Search for the cell housing the specified text and yield its (X, Y) center coordinate. 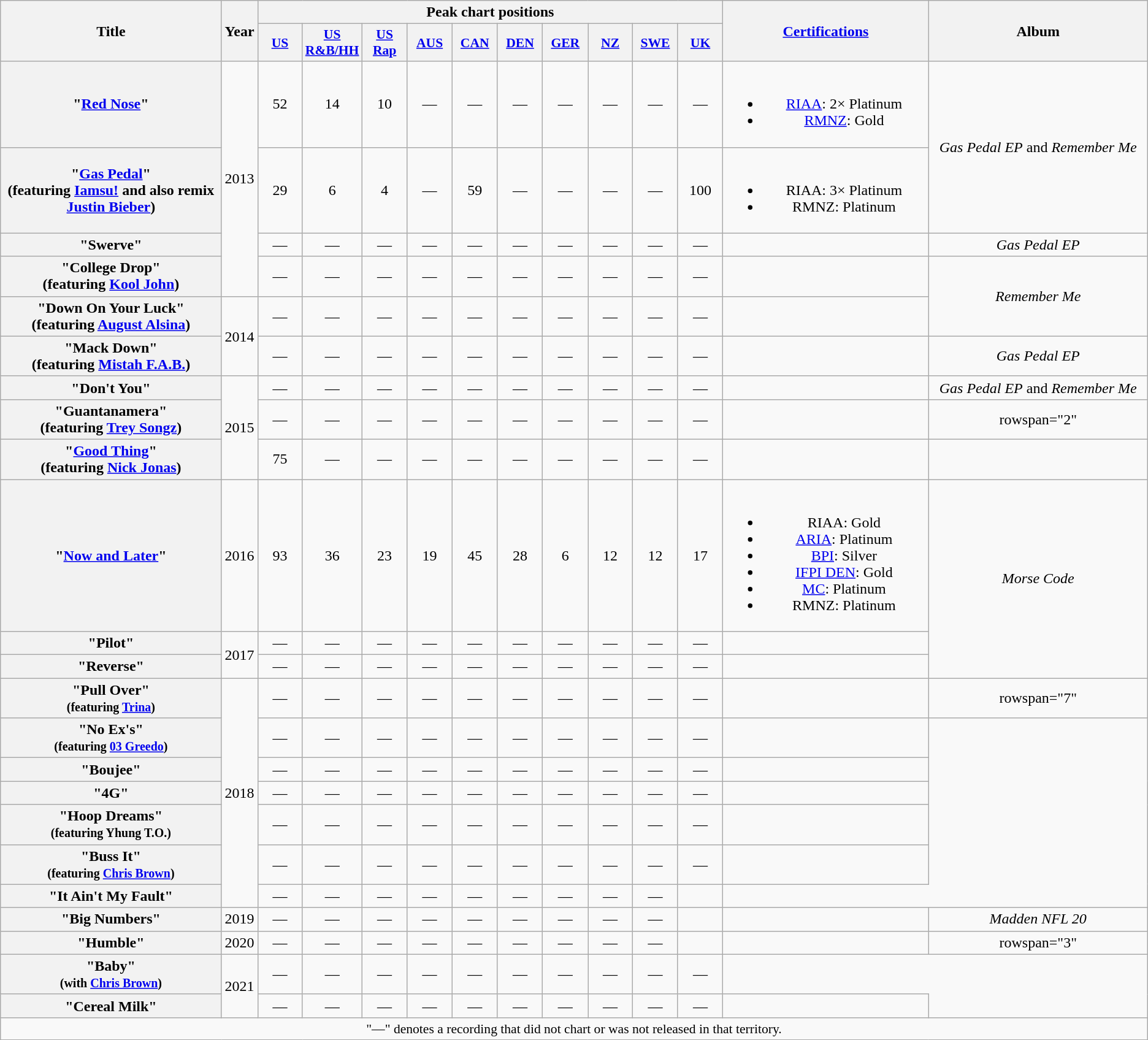
"Cereal Milk" (111, 1006)
29 (280, 190)
"Buss It"(featuring Chris Brown) (111, 865)
RIAA: 3× PlatinumRMNZ: Platinum (826, 190)
10 (384, 104)
Title (111, 31)
"Gas Pedal"(featuring Iamsu! and also remix Justin Bieber) (111, 190)
36 (332, 556)
23 (384, 556)
"Humble" (111, 942)
"Reverse" (111, 667)
"Hoop Dreams"(featuring Yhung T.O.) (111, 824)
US R&B/HH (332, 43)
2013 (239, 179)
RIAA: GoldARIA: PlatinumBPI: SilverIFPI DEN: GoldMC: PlatinumRMNZ: Platinum (826, 556)
SWE (656, 43)
"Boujee" (111, 770)
rowspan="3" (1038, 942)
Album (1038, 31)
"Swerve" (111, 245)
17 (700, 556)
RIAA: 2× PlatinumRMNZ: Gold (826, 104)
"Baby"(with Chris Brown) (111, 974)
US (280, 43)
rowspan="7" (1038, 698)
"Now and Later" (111, 556)
2021 (239, 986)
CAN (475, 43)
45 (475, 556)
"Pilot" (111, 643)
"Big Numbers" (111, 919)
"It Ain't My Fault" (111, 896)
100 (700, 190)
AUS (430, 43)
"No Ex's"(featuring 03 Greedo) (111, 738)
Peak chart positions (490, 12)
75 (280, 459)
Remember Me (1038, 296)
2018 (239, 793)
"Mack Down"(featuring Mistah F.A.B.) (111, 356)
GER (565, 43)
2019 (239, 919)
"Pull Over"(featuring Trina) (111, 698)
"Red Nose" (111, 104)
DEN (520, 43)
2015 (239, 427)
93 (280, 556)
4 (384, 190)
Year (239, 31)
Certifications (826, 31)
59 (475, 190)
2016 (239, 556)
"4G" (111, 793)
2014 (239, 336)
"Don't You" (111, 388)
NZ (611, 43)
14 (332, 104)
Madden NFL 20 (1038, 919)
rowspan="2" (1038, 419)
"Good Thing"(featuring Nick Jonas) (111, 459)
Morse Code (1038, 579)
"—" denotes a recording that did not chart or was not released in that territory. (574, 1028)
52 (280, 104)
28 (520, 556)
"Down On Your Luck" (featuring August Alsina) (111, 316)
19 (430, 556)
2020 (239, 942)
"College Drop"(featuring Kool John) (111, 276)
US Rap (384, 43)
"Guantanamera"(featuring Trey Songz) (111, 419)
2017 (239, 655)
UK (700, 43)
